Detect which cell encompasses the target text, then output its (X, Y) center coordinate. 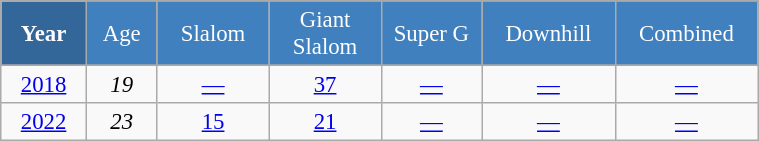
Age (122, 34)
2022 (44, 122)
21 (325, 122)
37 (325, 85)
Downhill (549, 34)
23 (122, 122)
Combined (686, 34)
Slalom (213, 34)
15 (213, 122)
Super G (432, 34)
2018 (44, 85)
GiantSlalom (325, 34)
Year (44, 34)
19 (122, 85)
